Detect which cell encompasses the target text, then output its (X, Y) center coordinate. 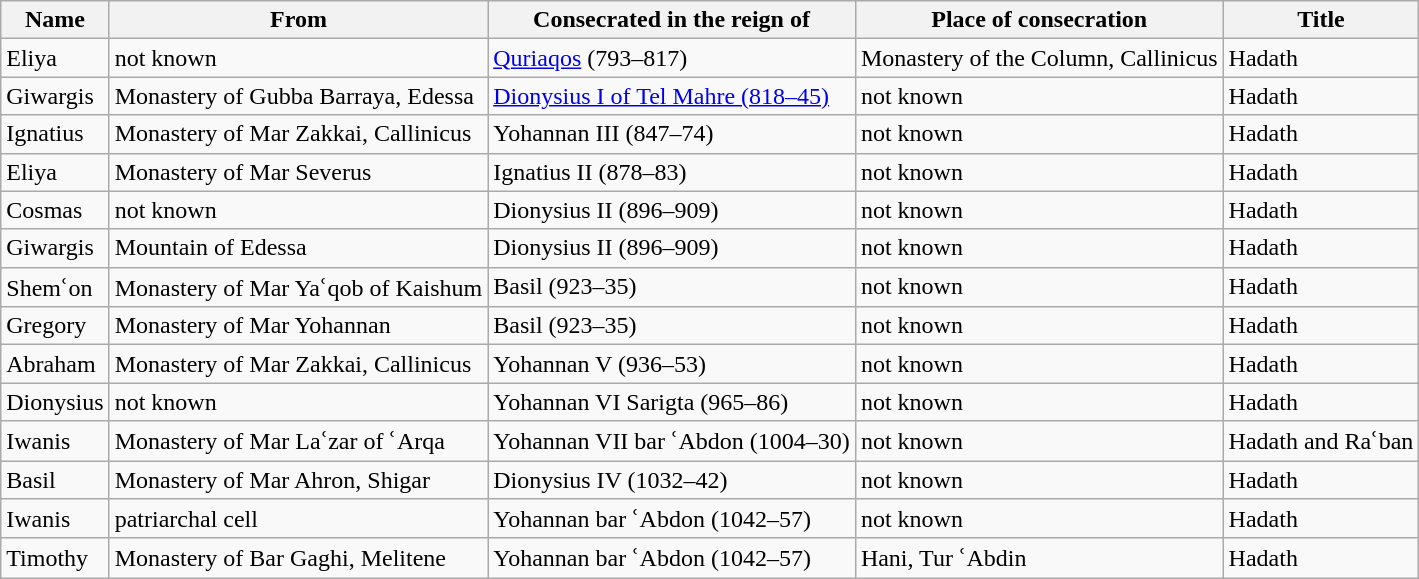
Monastery of Mar Yaʿqob of Kaishum (298, 287)
Yohannan VII bar ʿAbdon (1004–30) (672, 441)
Gregory (55, 326)
Dionysius IV (1032–42) (672, 479)
Monastery of the Column, Callinicus (1039, 58)
Yohannan V (936–53) (672, 364)
Dionysius I of Tel Mahre (818–45) (672, 96)
Monastery of Bar Gaghi, Melitene (298, 558)
Place of consecration (1039, 20)
Mountain of Edessa (298, 248)
Ignatius II (878–83) (672, 172)
Monastery of Mar Laʿzar of ʿArqa (298, 441)
Basil (55, 479)
Name (55, 20)
Quriaqos (793–817) (672, 58)
Abraham (55, 364)
Monastery of Mar Severus (298, 172)
Hani, Tur ʿAbdin (1039, 558)
Cosmas (55, 210)
Timothy (55, 558)
Monastery of Mar Ahron, Shigar (298, 479)
Ignatius (55, 134)
Shemʿon (55, 287)
Hadath and Raʿban (1321, 441)
patriarchal cell (298, 519)
Consecrated in the reign of (672, 20)
Dionysius (55, 402)
Monastery of Gubba Barraya, Edessa (298, 96)
Monastery of Mar Yohannan (298, 326)
Yohannan VI Sarigta (965–86) (672, 402)
Yohannan III (847–74) (672, 134)
From (298, 20)
Title (1321, 20)
